Output the (x, y) coordinate of the center of the cell containing the given text.  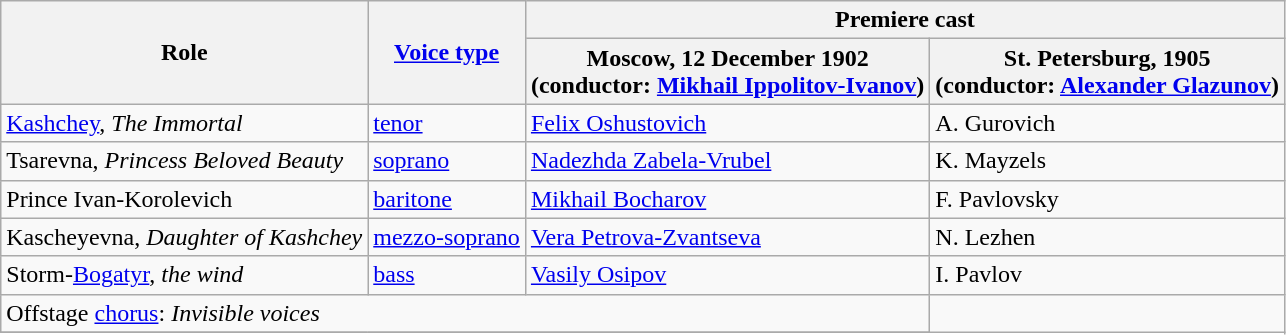
soprano (447, 161)
Felix Oshustovich (727, 123)
Kashchey, The Immortal (184, 123)
Nadezhda Zabela-Vrubel (727, 161)
bass (447, 275)
Storm-Bogatyr, the wind (184, 275)
Premiere cast (904, 20)
Mikhail Bocharov (727, 199)
Vasily Osipov (727, 275)
tenor (447, 123)
Kascheyevna, Daughter of Kashchey (184, 237)
K. Mayzels (1108, 161)
N. Lezhen (1108, 237)
I. Pavlov (1108, 275)
mezzo-soprano (447, 237)
F. Pavlovsky (1108, 199)
Tsarevna, Princess Beloved Beauty (184, 161)
A. Gurovich (1108, 123)
Moscow, 12 December 1902(conductor: Mikhail Ippolitov-Ivanov) (727, 72)
Prince Ivan-Korolevich (184, 199)
St. Petersburg, 1905(conductor: Alexander Glazunov) (1108, 72)
Vera Petrova-Zvantseva (727, 237)
baritone (447, 199)
Role (184, 52)
Offstage chorus: Invisible voices (466, 313)
Voice type (447, 52)
